Find where the given text appears and provide that cell's center as (x, y) coordinate. 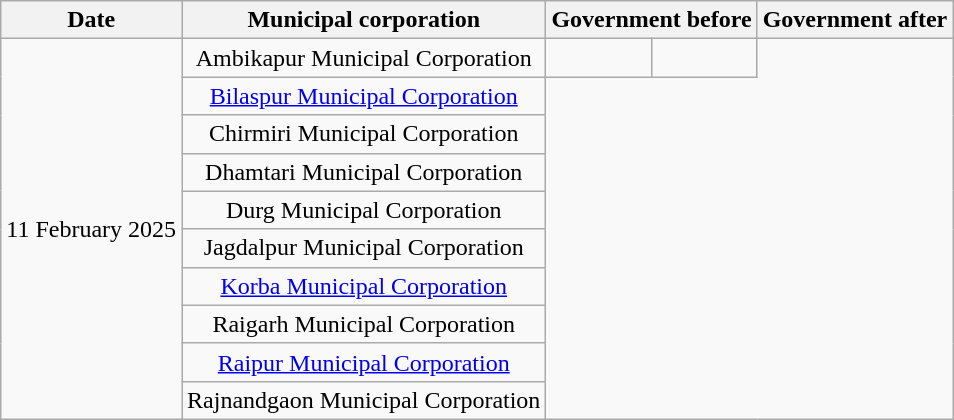
Ambikapur Municipal Corporation (364, 58)
Date (92, 20)
Raigarh Municipal Corporation (364, 324)
Raipur Municipal Corporation (364, 362)
Jagdalpur Municipal Corporation (364, 248)
Rajnandgaon Municipal Corporation (364, 400)
11 February 2025 (92, 230)
Government after (855, 20)
Chirmiri Municipal Corporation (364, 134)
Durg Municipal Corporation (364, 210)
Korba Municipal Corporation (364, 286)
Government before (652, 20)
Bilaspur Municipal Corporation (364, 96)
Dhamtari Municipal Corporation (364, 172)
Municipal corporation (364, 20)
